Find where the given text appears and provide that cell's center as [X, Y] coordinate. 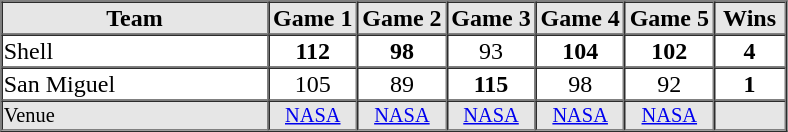
104 [580, 50]
Game 4 [580, 18]
1 [750, 84]
Game 2 [402, 18]
112 [312, 50]
89 [402, 84]
4 [750, 50]
Team [134, 18]
93 [490, 50]
115 [490, 84]
San Miguel [134, 84]
102 [670, 50]
92 [670, 84]
Shell [134, 50]
Game 3 [490, 18]
105 [312, 84]
Wins [750, 18]
Game 5 [670, 18]
Venue [134, 115]
Game 1 [312, 18]
